Provide the (x, y) coordinate of the cell's center where the given text is located.  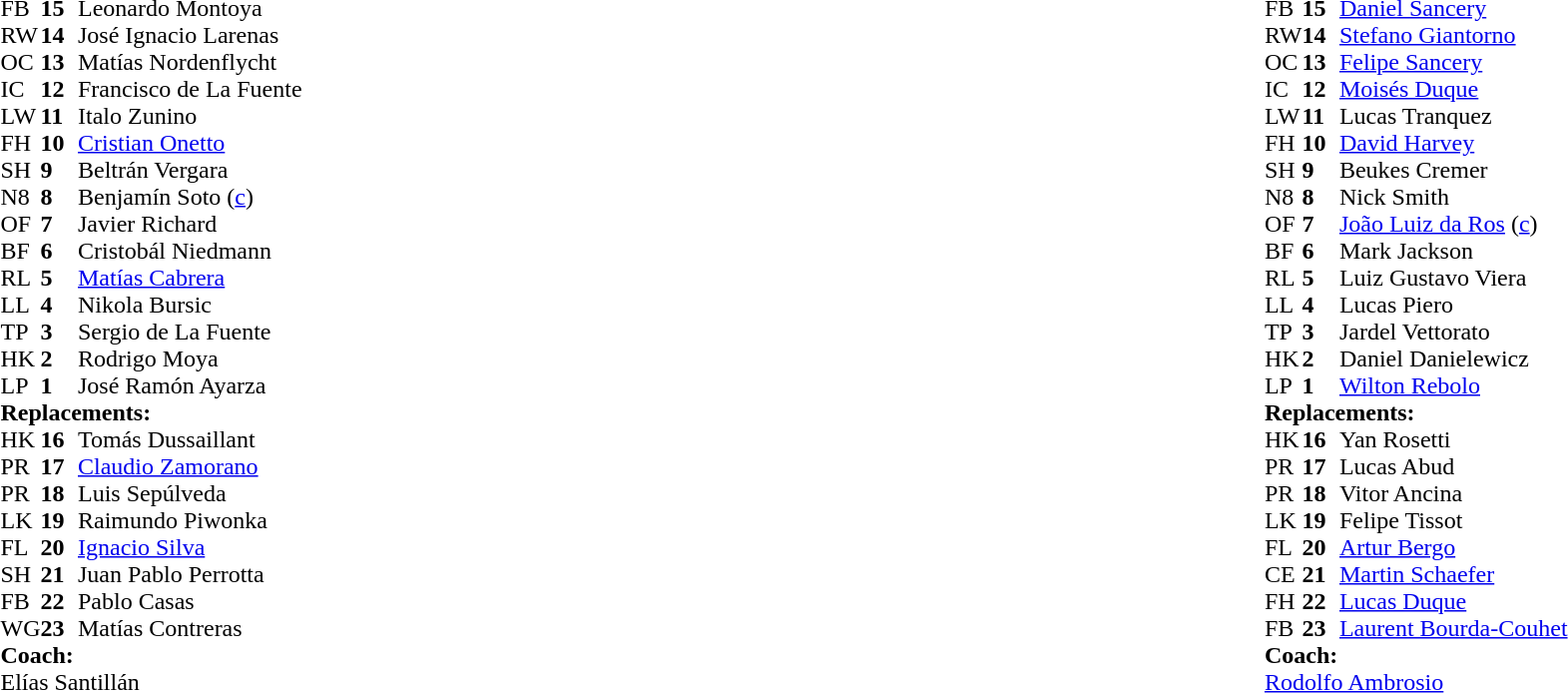
Tomás Dussaillant (190, 439)
Vitor Ancina (1453, 493)
Wilton Rebolo (1453, 385)
Juan Pablo Perrotta (190, 575)
Lucas Abud (1453, 467)
Nick Smith (1453, 198)
Luiz Gustavo Viera (1453, 278)
Lucas Duque (1453, 601)
Stefano Giantorno (1453, 36)
Nikola Bursic (190, 306)
Italo Zunino (190, 116)
Daniel Danielewicz (1453, 359)
Beukes Cremer (1453, 170)
Pablo Casas (190, 601)
Francisco de La Fuente (190, 90)
Sergio de La Fuente (190, 332)
Laurent Bourda-Couhet (1453, 629)
Cristobál Niedmann (190, 252)
Artur Bergo (1453, 547)
Felipe Sancery (1453, 62)
CE (1284, 575)
Jardel Vettorato (1453, 332)
Moisés Duque (1453, 90)
José Ramón Ayarza (190, 385)
João Luiz da Ros (c) (1453, 224)
Lucas Piero (1453, 306)
Matías Contreras (190, 629)
Matías Cabrera (190, 278)
Cristian Onetto (190, 144)
Felipe Tissot (1453, 521)
Martin Schaefer (1453, 575)
Mark Jackson (1453, 252)
Yan Rosetti (1453, 439)
Luis Sepúlveda (190, 493)
Lucas Tranquez (1453, 116)
Javier Richard (190, 224)
Ignacio Silva (190, 547)
Matías Nordenflycht (190, 62)
Raimundo Piwonka (190, 521)
Beltrán Vergara (190, 170)
José Ignacio Larenas (190, 36)
Claudio Zamorano (190, 467)
WG (20, 629)
Rodrigo Moya (190, 359)
David Harvey (1453, 144)
Benjamín Soto (c) (190, 198)
